Output the [x, y] coordinate of the center of the cell containing the given text.  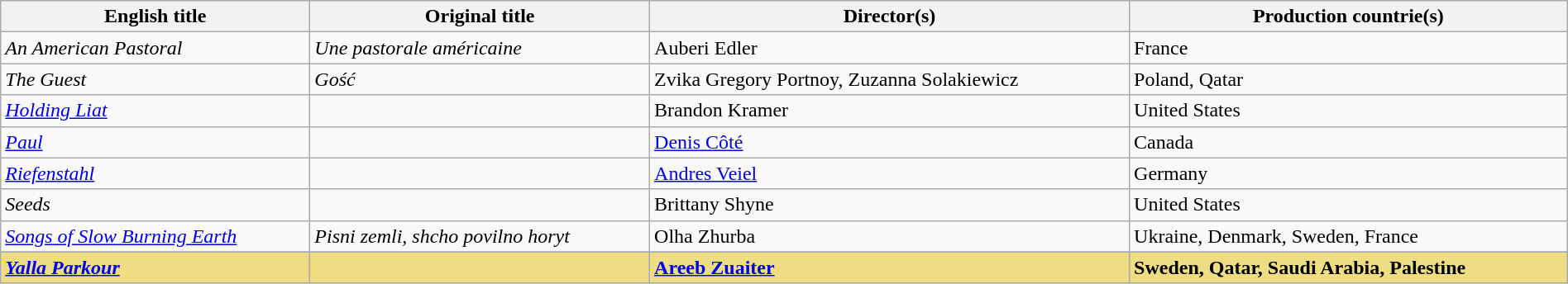
Gość [480, 79]
The Guest [155, 79]
Original title [480, 17]
Denis Côté [890, 142]
Olha Zhurba [890, 236]
Andres Veiel [890, 173]
Paul [155, 142]
Yalla Parkour [155, 267]
An American Pastoral [155, 48]
Production countrie(s) [1349, 17]
Sweden, Qatar, Saudi Arabia, Palestine [1349, 267]
Holding Liat [155, 111]
Poland, Qatar [1349, 79]
Riefenstahl [155, 173]
Areeb Zuaiter [890, 267]
France [1349, 48]
Une pastorale américaine [480, 48]
Brandon Kramer [890, 111]
English title [155, 17]
Brittany Shyne [890, 205]
Seeds [155, 205]
Ukraine, Denmark, Sweden, France [1349, 236]
Director(s) [890, 17]
Auberi Edler [890, 48]
Songs of Slow Burning Earth [155, 236]
Zvika Gregory Portnoy, Zuzanna Solakiewicz [890, 79]
Germany [1349, 173]
Pisni zemli, shcho povilno horyt [480, 236]
Canada [1349, 142]
